Determine the [x, y] coordinate at the center of the cell enclosing the given text.  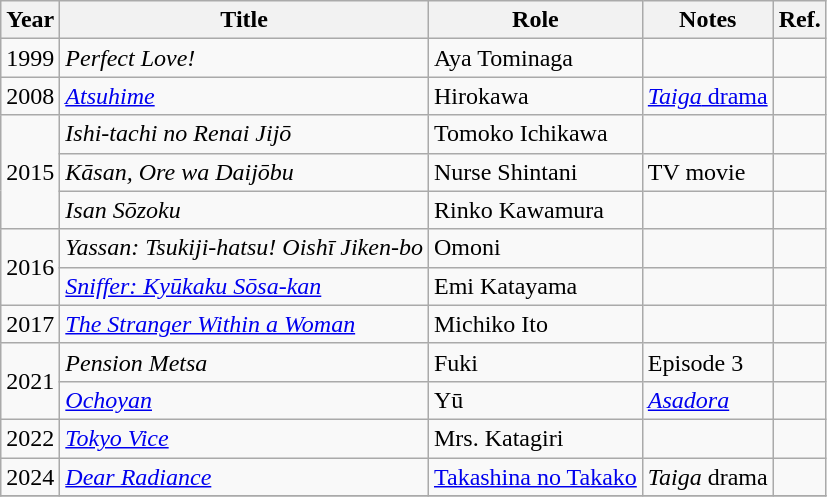
2021 [30, 381]
Asadora [708, 400]
Yū [535, 400]
Nurse Shintani [535, 172]
Year [30, 20]
Mrs. Katagiri [535, 438]
The Stranger Within a Woman [244, 324]
Kāsan, Ore wa Daijōbu [244, 172]
Tomoko Ichikawa [535, 134]
TV movie [708, 172]
Omoni [535, 248]
Ishi-tachi no Renai Jijō [244, 134]
2008 [30, 96]
Ref. [800, 20]
Takashina no Takako [535, 477]
Title [244, 20]
Fuki [535, 362]
Yassan: Tsukiji-hatsu! Oishī Jiken-bo [244, 248]
Isan Sōzoku [244, 210]
1999 [30, 58]
Emi Katayama [535, 286]
Sniffer: Kyūkaku Sōsa-kan [244, 286]
Dear Radiance [244, 477]
Role [535, 20]
2024 [30, 477]
2022 [30, 438]
Episode 3 [708, 362]
Notes [708, 20]
Michiko Ito [535, 324]
Hirokawa [535, 96]
2015 [30, 172]
Perfect Love! [244, 58]
2017 [30, 324]
2016 [30, 267]
Aya Tominaga [535, 58]
Tokyo Vice [244, 438]
Pension Metsa [244, 362]
Ochoyan [244, 400]
Rinko Kawamura [535, 210]
Atsuhime [244, 96]
